Return the (X, Y) coordinate for the center point of the cell that contains the specified text.  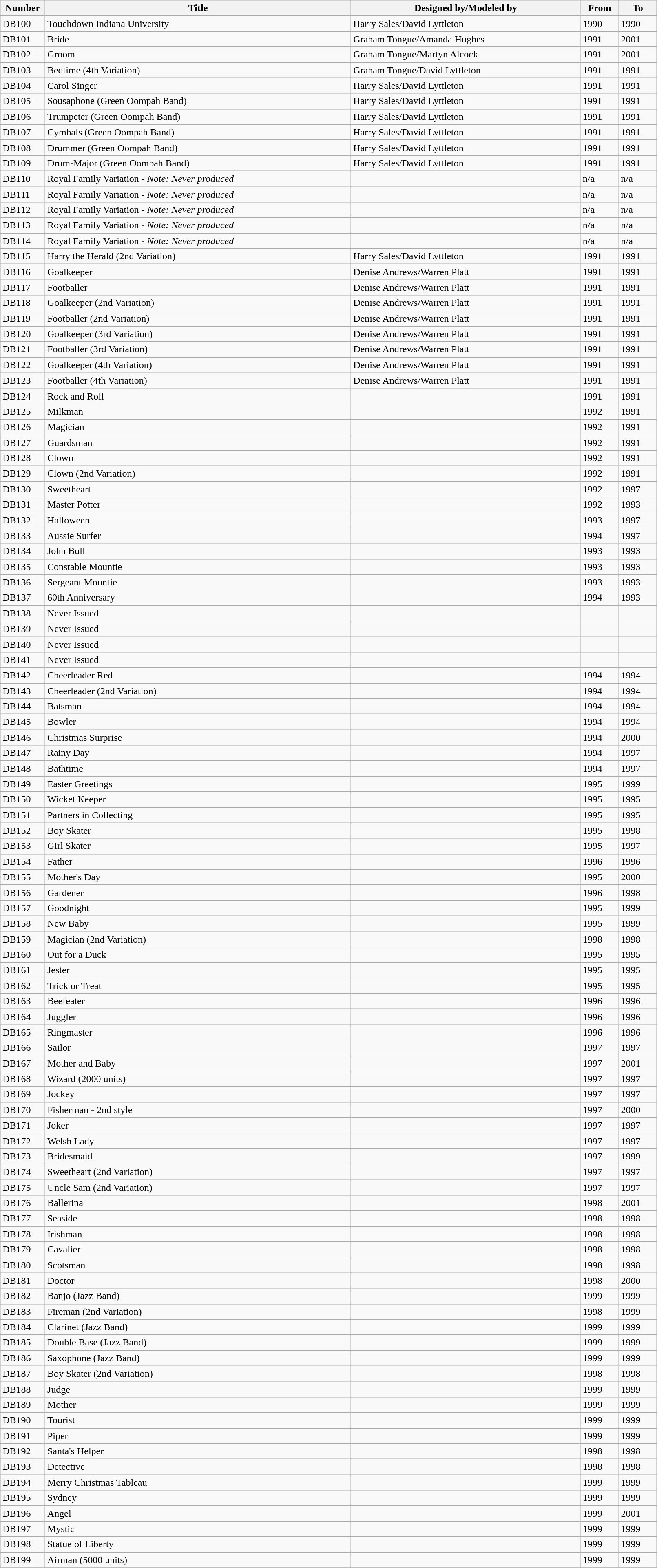
DB168 (23, 1079)
Fisherman - 2nd style (198, 1110)
Gardener (198, 892)
DB112 (23, 210)
Juggler (198, 1017)
DB143 (23, 691)
Clown (2nd Variation) (198, 474)
Sweetheart (198, 489)
DB177 (23, 1219)
Title (198, 8)
DB101 (23, 39)
DB117 (23, 287)
Clarinet (Jazz Band) (198, 1327)
DB153 (23, 846)
DB116 (23, 272)
Girl Skater (198, 846)
Halloween (198, 520)
Sweetheart (2nd Variation) (198, 1172)
Groom (198, 55)
DB138 (23, 613)
DB111 (23, 194)
DB167 (23, 1063)
DB166 (23, 1048)
Footballer (198, 287)
Saxophone (Jazz Band) (198, 1358)
Goalkeeper (2nd Variation) (198, 303)
Ringmaster (198, 1032)
Sailor (198, 1048)
DB161 (23, 970)
DB160 (23, 955)
Ballerina (198, 1203)
DB125 (23, 411)
DB148 (23, 769)
Piper (198, 1435)
DB118 (23, 303)
Aussie Surfer (198, 536)
Sousaphone (Green Oompah Band) (198, 101)
DB189 (23, 1405)
Airman (5000 units) (198, 1560)
DB180 (23, 1265)
DB156 (23, 892)
Judge (198, 1389)
DB152 (23, 830)
Cymbals (Green Oompah Band) (198, 132)
DB192 (23, 1451)
Bridesmaid (198, 1156)
DB149 (23, 784)
DB122 (23, 365)
DB123 (23, 380)
Bathtime (198, 769)
Goalkeeper (198, 272)
DB151 (23, 815)
DB137 (23, 598)
60th Anniversary (198, 598)
Rock and Roll (198, 396)
Jester (198, 970)
DB172 (23, 1141)
DB186 (23, 1358)
DB173 (23, 1156)
DB128 (23, 458)
DB174 (23, 1172)
DB127 (23, 442)
Angel (198, 1513)
Trumpeter (Green Oompah Band) (198, 117)
DB185 (23, 1343)
DB141 (23, 660)
Graham Tongue/Amanda Hughes (466, 39)
Sergeant Mountie (198, 582)
Magician (2nd Variation) (198, 939)
John Bull (198, 551)
Bride (198, 39)
DB107 (23, 132)
DB108 (23, 148)
DB114 (23, 241)
Cheerleader Red (198, 675)
From (599, 8)
DB129 (23, 474)
DB179 (23, 1250)
Banjo (Jazz Band) (198, 1296)
Doctor (198, 1281)
DB113 (23, 225)
DB164 (23, 1017)
DB183 (23, 1312)
DB170 (23, 1110)
DB139 (23, 629)
Seaside (198, 1219)
DB121 (23, 349)
DB133 (23, 536)
DB196 (23, 1513)
Guardsman (198, 442)
DB130 (23, 489)
DB159 (23, 939)
DB105 (23, 101)
Bowler (198, 722)
To (638, 8)
DB175 (23, 1188)
DB178 (23, 1234)
DB146 (23, 738)
Partners in Collecting (198, 815)
DB165 (23, 1032)
DB199 (23, 1560)
Detective (198, 1467)
Trick or Treat (198, 986)
Cavalier (198, 1250)
DB181 (23, 1281)
Footballer (3rd Variation) (198, 349)
DB140 (23, 644)
DB195 (23, 1498)
Harry the Herald (2nd Variation) (198, 256)
DB188 (23, 1389)
Irishman (198, 1234)
Constable Mountie (198, 567)
DB136 (23, 582)
DB109 (23, 163)
Jockey (198, 1094)
DB150 (23, 799)
Christmas Surprise (198, 738)
Santa's Helper (198, 1451)
Boy Skater (198, 830)
DB110 (23, 179)
DB162 (23, 986)
DB190 (23, 1420)
Beefeater (198, 1001)
Master Potter (198, 505)
Uncle Sam (2nd Variation) (198, 1188)
Magician (198, 427)
Goalkeeper (3rd Variation) (198, 334)
DB144 (23, 707)
DB132 (23, 520)
DB187 (23, 1374)
Footballer (2nd Variation) (198, 318)
Father (198, 861)
DB182 (23, 1296)
Carol Singer (198, 86)
Touchdown Indiana University (198, 24)
Fireman (2nd Variation) (198, 1312)
DB134 (23, 551)
DB193 (23, 1467)
DB126 (23, 427)
DB191 (23, 1435)
Drum-Major (Green Oompah Band) (198, 163)
DB184 (23, 1327)
DB106 (23, 117)
Joker (198, 1125)
Boy Skater (2nd Variation) (198, 1374)
Tourist (198, 1420)
Graham Tongue/David Lyttleton (466, 70)
Sydney (198, 1498)
DB155 (23, 877)
Double Base (Jazz Band) (198, 1343)
Mother's Day (198, 877)
Milkman (198, 411)
Statue of Liberty (198, 1544)
Scotsman (198, 1265)
Welsh Lady (198, 1141)
DB120 (23, 334)
DB176 (23, 1203)
DB102 (23, 55)
Bedtime (4th Variation) (198, 70)
DB100 (23, 24)
Goalkeeper (4th Variation) (198, 365)
DB119 (23, 318)
Easter Greetings (198, 784)
DB135 (23, 567)
DB198 (23, 1544)
DB169 (23, 1094)
DB197 (23, 1529)
Merry Christmas Tableau (198, 1482)
Out for a Duck (198, 955)
Footballer (4th Variation) (198, 380)
Wicket Keeper (198, 799)
Mother (198, 1405)
DB147 (23, 753)
Mystic (198, 1529)
DB103 (23, 70)
DB154 (23, 861)
Mother and Baby (198, 1063)
Wizard (2000 units) (198, 1079)
Rainy Day (198, 753)
Graham Tongue/Martyn Alcock (466, 55)
DB158 (23, 923)
Drummer (Green Oompah Band) (198, 148)
Cheerleader (2nd Variation) (198, 691)
Batsman (198, 707)
DB124 (23, 396)
DB194 (23, 1482)
DB163 (23, 1001)
Number (23, 8)
New Baby (198, 923)
DB171 (23, 1125)
DB115 (23, 256)
DB157 (23, 908)
Clown (198, 458)
Designed by/Modeled by (466, 8)
DB131 (23, 505)
DB142 (23, 675)
DB145 (23, 722)
DB104 (23, 86)
Goodnight (198, 908)
